Locate the cell with the specified text and output its [x, y] center coordinate. 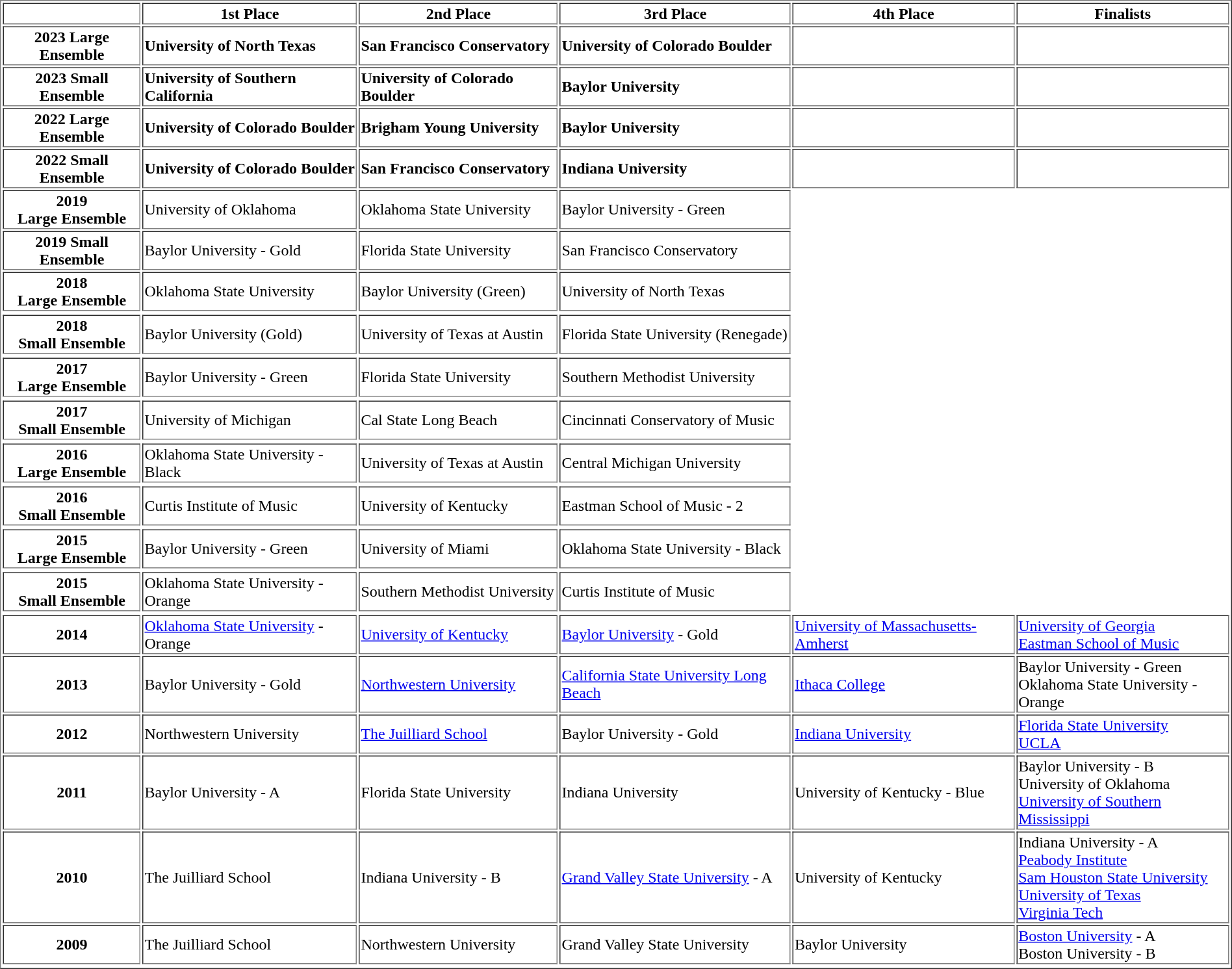
Brigham Young University [458, 127]
California State University Long Beach [676, 685]
2016 Large Ensemble [71, 463]
2009 [71, 945]
University of Oklahoma [250, 209]
2023 Small Ensemble [71, 87]
2017 Large Ensemble [71, 377]
2011 [71, 792]
3rd Place [676, 13]
University of Southern California [250, 87]
2018 Small Ensemble [71, 334]
2014 [71, 634]
Florida State University UCLA [1123, 734]
2023 Large Ensemble [71, 45]
Boston University - A Boston University - B [1123, 945]
2019 Small Ensemble [71, 251]
Baylor University - Green Oklahoma State University - Orange [1123, 685]
Cal State Long Beach [458, 420]
2010 [71, 877]
2012 [71, 734]
Baylor University (Green) [458, 291]
University of Michigan [250, 420]
1st Place [250, 13]
Indiana University - A Peabody Institute Sam Houston State University University of Texas Virginia Tech [1123, 877]
Baylor University - A [250, 792]
2015 Small Ensemble [71, 591]
2022 Small Ensemble [71, 169]
University of Miami [458, 549]
Florida State University (Renegade) [676, 334]
2017 Small Ensemble [71, 420]
2015 Large Ensemble [71, 549]
4th Place [903, 13]
University of Massachusetts-Amherst [903, 634]
Baylor University - B University of Oklahoma University of Southern Mississippi [1123, 792]
2018 Large Ensemble [71, 291]
2022 Large Ensemble [71, 127]
Cincinnati Conservatory of Music [676, 420]
Grand Valley State University - A [676, 877]
University of Kentucky - Blue [903, 792]
2nd Place [458, 13]
2013 [71, 685]
2019Large Ensemble [71, 209]
2016 Small Ensemble [71, 506]
Ithaca College [903, 685]
Grand Valley State University [676, 945]
Eastman School of Music - 2 [676, 506]
University of Georgia Eastman School of Music [1123, 634]
Baylor University (Gold) [250, 334]
Finalists [1123, 13]
Indiana University - B [458, 877]
Central Michigan University [676, 463]
